Scan for the cell matching the given text and deliver its [X, Y] coordinate at center. 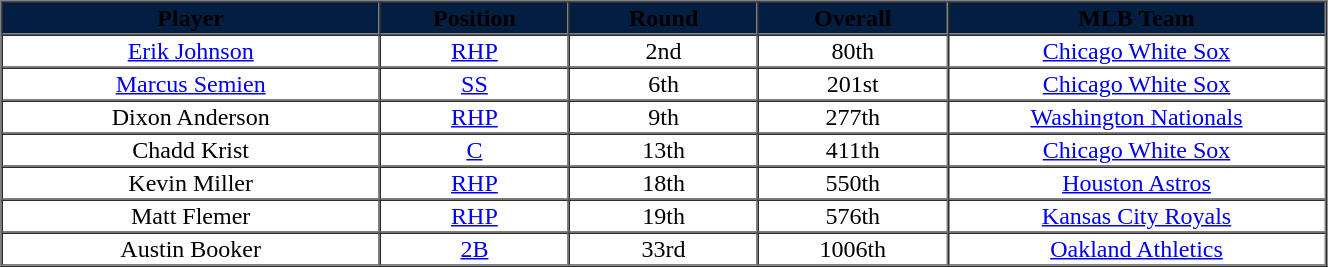
2B [474, 248]
2nd [664, 50]
277th [852, 116]
Kansas City Royals [1136, 216]
SS [474, 84]
201st [852, 84]
Marcus Semien [191, 84]
Kevin Miller [191, 182]
33rd [664, 248]
6th [664, 84]
Chadd Krist [191, 150]
Austin Booker [191, 248]
9th [664, 116]
Washington Nationals [1136, 116]
80th [852, 50]
MLB Team [1136, 18]
18th [664, 182]
411th [852, 150]
Round [664, 18]
Oakland Athletics [1136, 248]
550th [852, 182]
Overall [852, 18]
576th [852, 216]
Matt Flemer [191, 216]
Position [474, 18]
19th [664, 216]
C [474, 150]
Erik Johnson [191, 50]
1006th [852, 248]
Dixon Anderson [191, 116]
Player [191, 18]
13th [664, 150]
Houston Astros [1136, 182]
